Return the (x, y) coordinate for the center point of the cell that contains the specified text.  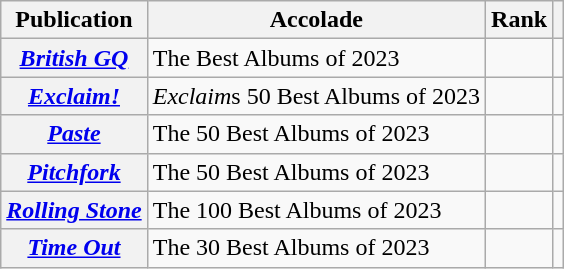
Publication (74, 20)
Exclaim! (74, 96)
Accolade (316, 20)
The Best Albums of 2023 (316, 58)
Rank (520, 20)
The 30 Best Albums of 2023 (316, 248)
Pitchfork (74, 172)
Exclaims 50 Best Albums of 2023 (316, 96)
Time Out (74, 248)
The 100 Best Albums of 2023 (316, 210)
Rolling Stone (74, 210)
Paste (74, 134)
British GQ (74, 58)
